Detect which cell encompasses the target text, then output its (X, Y) center coordinate. 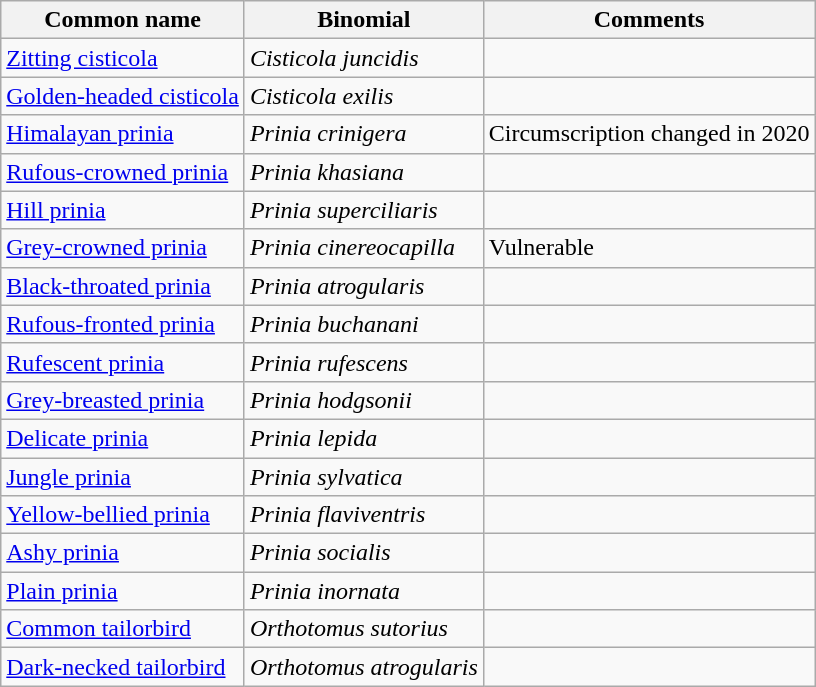
Prinia cinereocapilla (364, 248)
Prinia atrogularis (364, 286)
Grey-breasted prinia (123, 400)
Cisticola exilis (364, 96)
Rufescent prinia (123, 362)
Grey-crowned prinia (123, 248)
Prinia lepida (364, 438)
Binomial (364, 20)
Circumscription changed in 2020 (649, 134)
Vulnerable (649, 248)
Delicate prinia (123, 438)
Rufous-crowned prinia (123, 172)
Prinia sylvatica (364, 477)
Hill prinia (123, 210)
Rufous-fronted prinia (123, 324)
Orthotomus sutorius (364, 629)
Comments (649, 20)
Prinia buchanani (364, 324)
Prinia inornata (364, 591)
Yellow-bellied prinia (123, 515)
Prinia khasiana (364, 172)
Jungle prinia (123, 477)
Orthotomus atrogularis (364, 667)
Golden-headed cisticola (123, 96)
Prinia rufescens (364, 362)
Prinia crinigera (364, 134)
Dark-necked tailorbird (123, 667)
Plain prinia (123, 591)
Black-throated prinia (123, 286)
Ashy prinia (123, 553)
Prinia hodgsonii (364, 400)
Prinia socialis (364, 553)
Zitting cisticola (123, 58)
Prinia superciliaris (364, 210)
Cisticola juncidis (364, 58)
Prinia flaviventris (364, 515)
Himalayan prinia (123, 134)
Common tailorbird (123, 629)
Common name (123, 20)
